Return [x, y] of the center of cell containing provided text 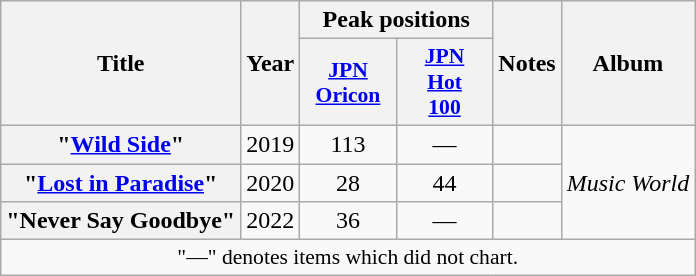
2020 [270, 183]
Music World [628, 182]
JPNHot100 [444, 82]
2022 [270, 221]
"Lost in Paradise" [121, 183]
2019 [270, 144]
Year [270, 64]
"Wild Side" [121, 144]
Notes [527, 64]
44 [444, 183]
Album [628, 64]
113 [348, 144]
JPNOricon [348, 82]
"—" denotes items which did not chart. [348, 258]
Title [121, 64]
"Never Say Goodbye" [121, 221]
36 [348, 221]
Peak positions [396, 20]
28 [348, 183]
